Return the (X, Y) coordinate for the center point of the cell that contains the specified text.  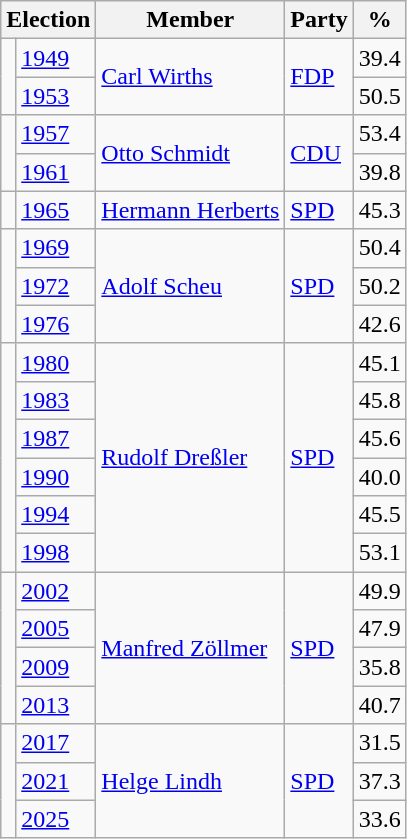
Hermann Herberts (190, 210)
2021 (56, 781)
1976 (56, 324)
Election (48, 20)
45.8 (380, 400)
39.4 (380, 58)
Carl Wirths (190, 77)
1953 (56, 96)
40.0 (380, 477)
1969 (56, 248)
Helge Lindh (190, 781)
45.5 (380, 515)
2025 (56, 819)
Member (190, 20)
2009 (56, 667)
50.4 (380, 248)
35.8 (380, 667)
Otto Schmidt (190, 153)
1994 (56, 515)
39.8 (380, 172)
Manfred Zöllmer (190, 648)
40.7 (380, 705)
1983 (56, 400)
45.3 (380, 210)
50.5 (380, 96)
2013 (56, 705)
FDP (319, 77)
1990 (56, 477)
45.6 (380, 438)
Rudolf Dreßler (190, 457)
Adolf Scheu (190, 286)
1998 (56, 553)
2002 (56, 591)
37.3 (380, 781)
1961 (56, 172)
2017 (56, 743)
31.5 (380, 743)
% (380, 20)
47.9 (380, 629)
1980 (56, 362)
1972 (56, 286)
33.6 (380, 819)
1949 (56, 58)
2005 (56, 629)
Party (319, 20)
42.6 (380, 324)
45.1 (380, 362)
CDU (319, 153)
1957 (56, 134)
49.9 (380, 591)
53.4 (380, 134)
53.1 (380, 553)
1965 (56, 210)
1987 (56, 438)
50.2 (380, 286)
